Determine the [x, y] coordinate at the center of the cell enclosing the given text.  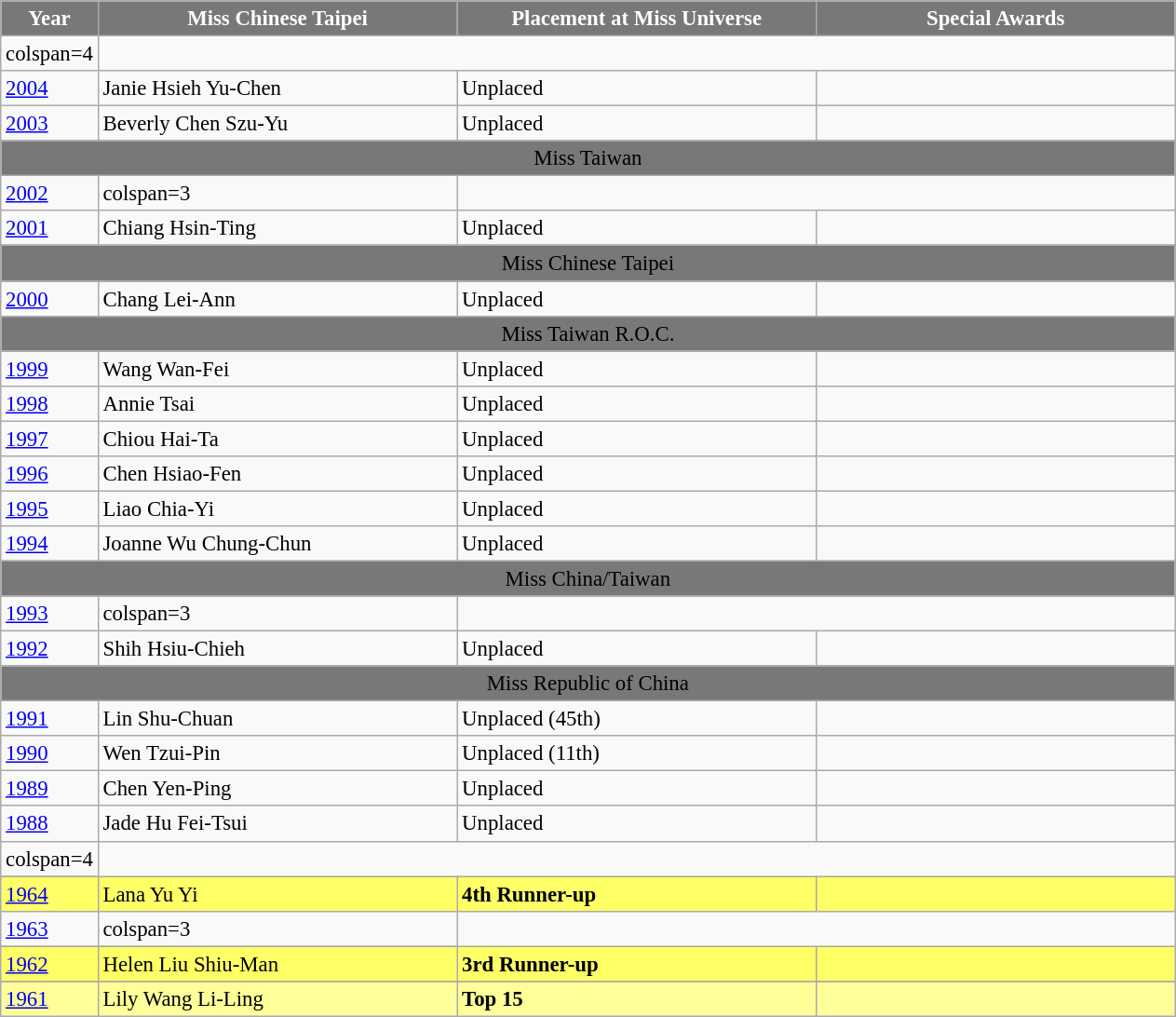
2002 [49, 194]
1961 [49, 999]
2004 [49, 88]
Chang Lei-Ann [277, 299]
Joanne Wu Chung-Chun [277, 544]
Beverly Chen Szu-Yu [277, 124]
Shih Hsiu-Chieh [277, 649]
Lily Wang Li-Ling [277, 999]
Helen Liu Shiu-Man [277, 964]
1989 [49, 789]
Chen Yen-Ping [277, 789]
1995 [49, 508]
2000 [49, 299]
1996 [49, 474]
Miss Republic of China [588, 684]
1993 [49, 614]
3rd Runner-up [637, 964]
Special Awards [995, 19]
Unplaced (45th) [637, 719]
Liao Chia-Yi [277, 508]
2001 [49, 228]
Chiang Hsin-Ting [277, 228]
Jade Hu Fei-Tsui [277, 824]
1991 [49, 719]
Unplaced (11th) [637, 753]
1997 [49, 439]
1999 [49, 369]
1992 [49, 649]
Placement at Miss Universe [637, 19]
1963 [49, 929]
1990 [49, 753]
Chen Hsiao-Fen [277, 474]
Wen Tzui-Pin [277, 753]
1994 [49, 544]
Top 15 [637, 999]
Annie Tsai [277, 403]
Lana Yu Yi [277, 894]
Miss China/Taiwan [588, 578]
Wang Wan-Fei [277, 369]
Chiou Hai-Ta [277, 439]
Year [49, 19]
1962 [49, 964]
4th Runner-up [637, 894]
Janie Hsieh Yu-Chen [277, 88]
1988 [49, 824]
1998 [49, 403]
Lin Shu-Chuan [277, 719]
2003 [49, 124]
1964 [49, 894]
Miss Taiwan R.O.C. [588, 333]
Miss Taiwan [588, 158]
